Extract the [X, Y] coordinate from the center of the cell holding the provided text.  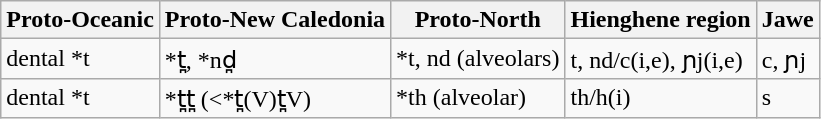
s [788, 98]
*t̪t̪ (<*t̪(V)t̪V) [274, 98]
*th (alveolar) [478, 98]
c, ɲj [788, 59]
Hienghene region [660, 20]
Proto-New Caledonia [274, 20]
Proto-North [478, 20]
*t, nd (alveolars) [478, 59]
t, nd/c(i,e), ɲj(i,e) [660, 59]
Proto-Oceanic [80, 20]
*t̪, *nd̪ [274, 59]
th/h(i) [660, 98]
Jawe [788, 20]
